Capture the cell that displays the provided text and extract its (X, Y) central coordinate. 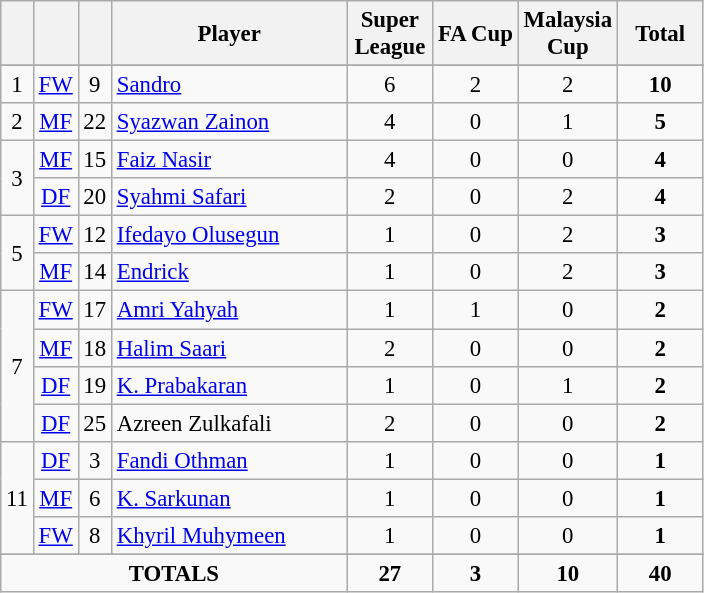
27 (390, 573)
Malaysia Cup (568, 34)
11 (18, 498)
Faiz Nasir (229, 160)
Ifedayo Olusegun (229, 235)
TOTALS (174, 573)
FA Cup (476, 34)
40 (660, 573)
Sandro (229, 85)
Fandi Othman (229, 460)
8 (94, 536)
20 (94, 197)
Syahmi Safari (229, 197)
18 (94, 348)
19 (94, 385)
9 (94, 85)
Amri Yahyah (229, 310)
12 (94, 235)
15 (94, 160)
Endrick (229, 273)
Halim Saari (229, 348)
17 (94, 310)
7 (18, 366)
Player (229, 34)
K. Sarkunan (229, 498)
22 (94, 122)
Azreen Zulkafali (229, 423)
Super League (390, 34)
25 (94, 423)
Syazwan Zainon (229, 122)
14 (94, 273)
Khyril Muhymeen (229, 536)
Total (660, 34)
K. Prabakaran (229, 385)
